From the cell containing the given text, extract its center point as [x, y] coordinate. 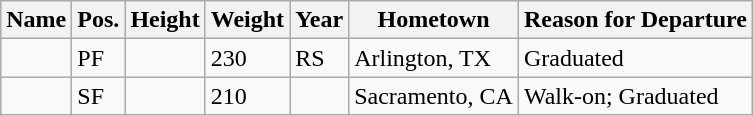
Hometown [434, 20]
Arlington, TX [434, 58]
Reason for Departure [635, 20]
PF [98, 58]
SF [98, 96]
Height [165, 20]
230 [247, 58]
210 [247, 96]
Weight [247, 20]
Name [36, 20]
RS [320, 58]
Pos. [98, 20]
Year [320, 20]
Walk-on; Graduated [635, 96]
Sacramento, CA [434, 96]
Graduated [635, 58]
